Provide the [x, y] coordinate of the cell's center where the given text is located.  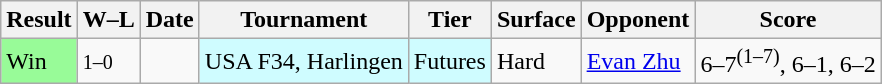
Result [39, 20]
Opponent [638, 20]
Evan Zhu [638, 62]
Tier [450, 20]
Futures [450, 62]
USA F34, Harlingen [304, 62]
Surface [536, 20]
Date [170, 20]
Win [39, 62]
6–7(1–7), 6–1, 6–2 [788, 62]
Score [788, 20]
Tournament [304, 20]
W–L [108, 20]
1–0 [108, 62]
Hard [536, 62]
